Capture the cell that displays the provided text and extract its (X, Y) central coordinate. 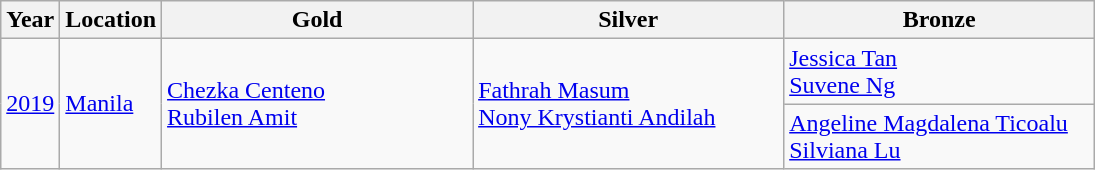
Year (30, 20)
Gold (318, 20)
Silver (628, 20)
Location (111, 20)
Fathrah Masum Nony Krystianti Andilah (628, 104)
Angeline Magdalena Ticoalu Silviana Lu (940, 136)
Jessica Tan Suvene Ng (940, 72)
2019 (30, 104)
Bronze (940, 20)
Manila (111, 104)
Chezka Centeno Rubilen Amit (318, 104)
